Search for the cell housing the specified text and yield its (X, Y) center coordinate. 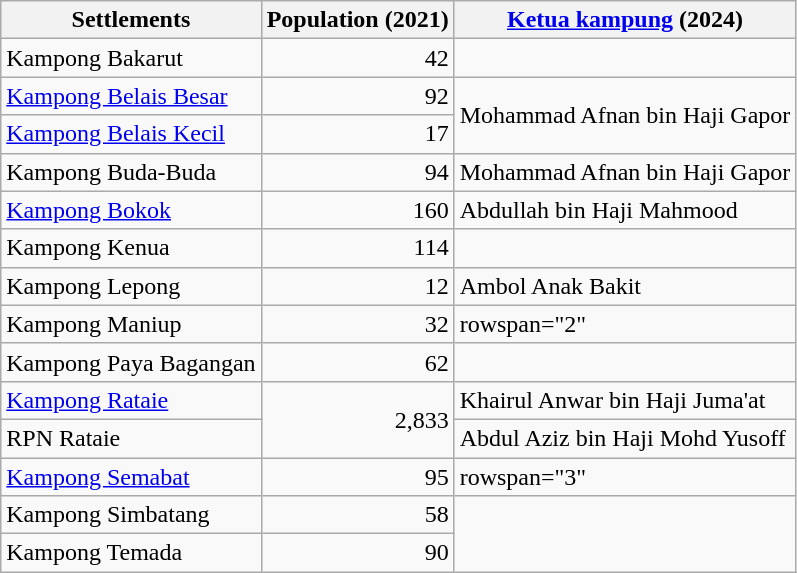
Population (2021) (358, 20)
42 (358, 58)
Kampong Rataie (131, 400)
90 (358, 553)
Kampong Bakarut (131, 58)
92 (358, 96)
Ambol Anak Bakit (625, 286)
62 (358, 362)
Kampong Bokok (131, 210)
Kampong Kenua (131, 248)
Khairul Anwar bin Haji Juma'at (625, 400)
32 (358, 324)
Abdullah bin Haji Mahmood (625, 210)
Abdul Aziz bin Haji Mohd Yusoff (625, 438)
Kampong Buda-Buda (131, 172)
Settlements (131, 20)
Ketua kampung (2024) (625, 20)
Kampong Semabat (131, 477)
Kampong Temada (131, 553)
rowspan="3" (625, 477)
94 (358, 172)
Kampong Lepong (131, 286)
17 (358, 134)
RPN Rataie (131, 438)
2,833 (358, 419)
114 (358, 248)
rowspan="2" (625, 324)
12 (358, 286)
Kampong Belais Besar (131, 96)
Kampong Maniup (131, 324)
95 (358, 477)
160 (358, 210)
Kampong Belais Kecil (131, 134)
Kampong Paya Bagangan (131, 362)
58 (358, 515)
Kampong Simbatang (131, 515)
